Return [X, Y] of the center of cell containing provided text 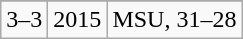
2015 [78, 20]
MSU, 31–28 [174, 20]
3–3 [24, 20]
